Detect which cell encompasses the target text, then output its [X, Y] center coordinate. 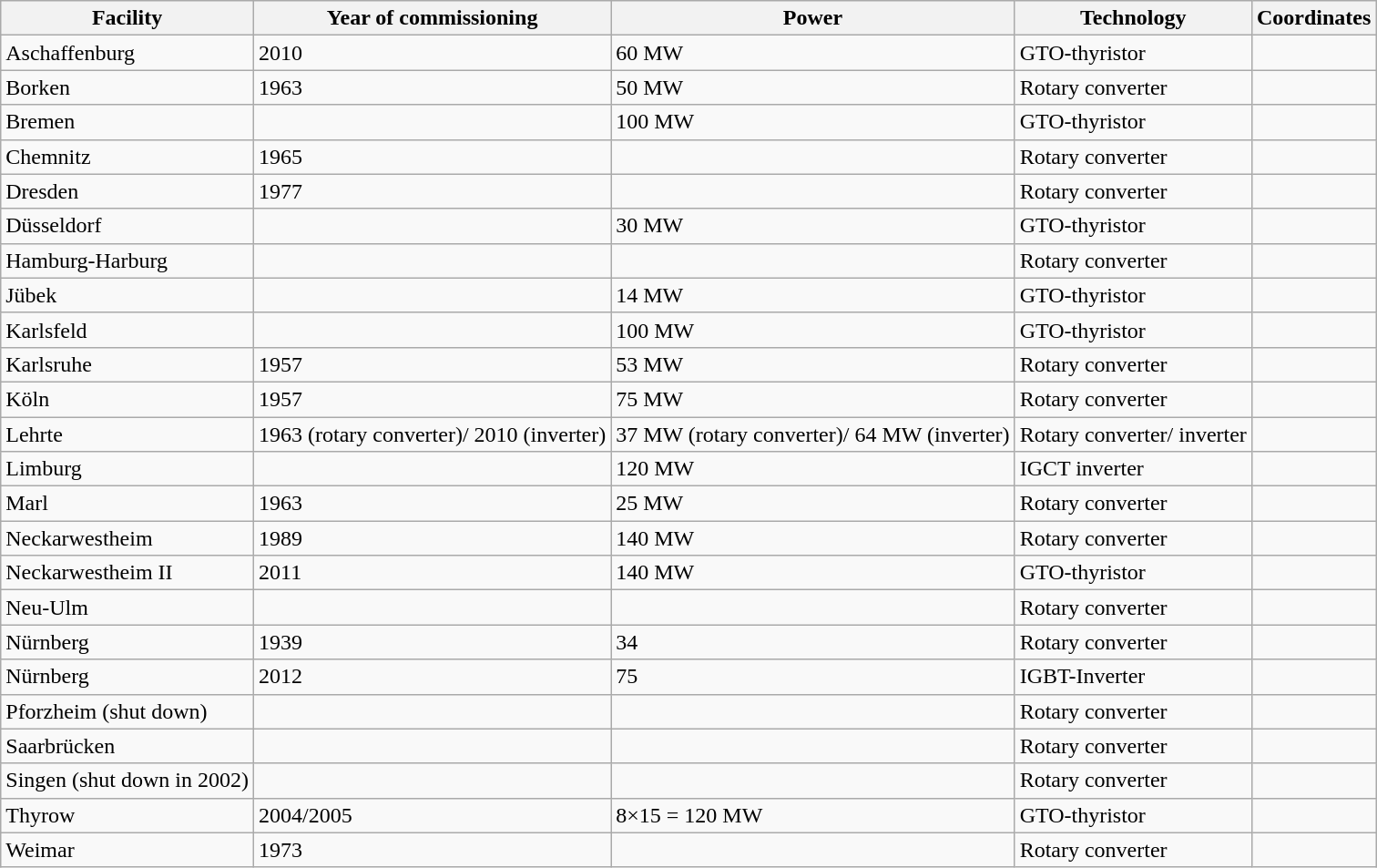
8×15 = 120 MW [812, 815]
Weimar [127, 850]
75 [812, 677]
Pforzheim (shut down) [127, 711]
2004/2005 [432, 815]
1939 [432, 642]
Hamburg-Harburg [127, 260]
1989 [432, 538]
Neckarwestheim [127, 538]
Saarbrücken [127, 746]
34 [812, 642]
IGBT-Inverter [1133, 677]
Neu-Ulm [127, 608]
14 MW [812, 295]
IGCT inverter [1133, 469]
Jübek [127, 295]
Facility [127, 18]
53 MW [812, 364]
Limburg [127, 469]
Dresden [127, 191]
Power [812, 18]
1965 [432, 157]
1973 [432, 850]
Aschaffenburg [127, 53]
37 MW (rotary converter)/ 64 MW (inverter) [812, 434]
75 MW [812, 399]
Technology [1133, 18]
Coordinates [1313, 18]
Borken [127, 87]
Thyrow [127, 815]
2011 [432, 573]
25 MW [812, 504]
Karlsfeld [127, 330]
Düsseldorf [127, 226]
50 MW [812, 87]
Neckarwestheim II [127, 573]
30 MW [812, 226]
2012 [432, 677]
1977 [432, 191]
2010 [432, 53]
1963 (rotary converter)/ 2010 (inverter) [432, 434]
Köln [127, 399]
120 MW [812, 469]
Rotary converter/ inverter [1133, 434]
Karlsruhe [127, 364]
Year of commissioning [432, 18]
60 MW [812, 53]
Marl [127, 504]
Singen (shut down in 2002) [127, 781]
Lehrte [127, 434]
Bremen [127, 122]
Chemnitz [127, 157]
